Output the [X, Y] coordinate of the center of the cell containing the given text.  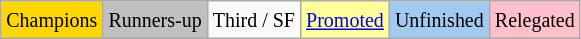
Relegated [534, 20]
Unfinished [439, 20]
Champions [52, 20]
Third / SF [254, 20]
Runners-up [155, 20]
Promoted [346, 20]
